Capture the cell that displays the provided text and extract its [x, y] central coordinate. 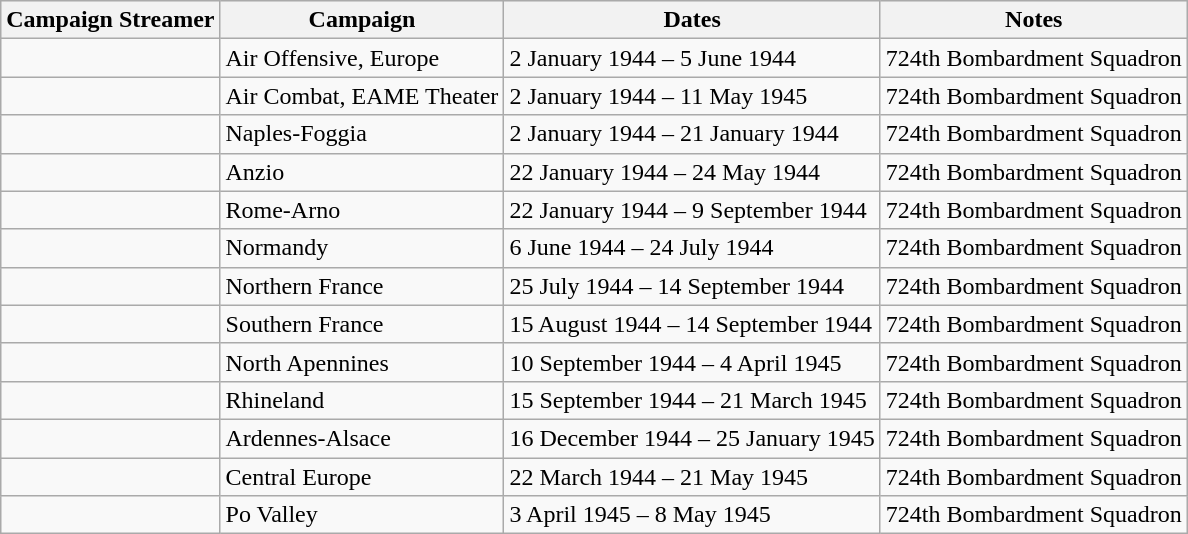
Southern France [362, 324]
Naples-Foggia [362, 134]
Air Combat, EAME Theater [362, 96]
Central Europe [362, 477]
North Apennines [362, 362]
Ardennes-Alsace [362, 438]
Normandy [362, 248]
15 September 1944 – 21 March 1945 [692, 400]
Anzio [362, 172]
22 January 1944 – 9 September 1944 [692, 210]
2 January 1944 – 11 May 1945 [692, 96]
Dates [692, 20]
Po Valley [362, 515]
22 January 1944 – 24 May 1944 [692, 172]
22 March 1944 – 21 May 1945 [692, 477]
2 January 1944 – 21 January 1944 [692, 134]
Campaign Streamer [110, 20]
Northern France [362, 286]
Rome-Arno [362, 210]
6 June 1944 – 24 July 1944 [692, 248]
10 September 1944 – 4 April 1945 [692, 362]
Rhineland [362, 400]
2 January 1944 – 5 June 1944 [692, 58]
Notes [1034, 20]
15 August 1944 – 14 September 1944 [692, 324]
Air Offensive, Europe [362, 58]
16 December 1944 – 25 January 1945 [692, 438]
25 July 1944 – 14 September 1944 [692, 286]
Campaign [362, 20]
3 April 1945 – 8 May 1945 [692, 515]
